Capture the cell that displays the provided text and extract its (X, Y) central coordinate. 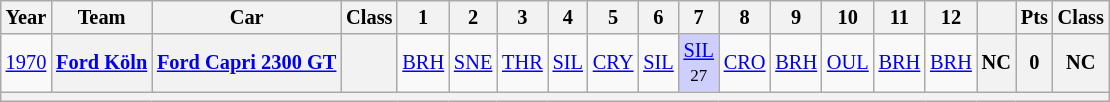
Year (26, 17)
5 (613, 17)
SIL27 (699, 63)
1970 (26, 63)
OUL (848, 63)
THR (522, 63)
CRY (613, 63)
2 (473, 17)
3 (522, 17)
11 (900, 17)
Car (246, 17)
4 (568, 17)
Pts (1034, 17)
Ford Köln (102, 63)
SNE (473, 63)
12 (951, 17)
Team (102, 17)
7 (699, 17)
6 (658, 17)
10 (848, 17)
CRO (745, 63)
1 (423, 17)
Ford Capri 2300 GT (246, 63)
8 (745, 17)
9 (796, 17)
0 (1034, 63)
